Search for the cell housing the specified text and yield its (X, Y) center coordinate. 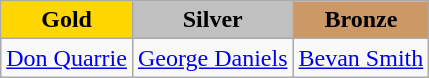
George Daniels (212, 58)
Don Quarrie (67, 58)
Silver (212, 20)
Bevan Smith (361, 58)
Bronze (361, 20)
Gold (67, 20)
